Scan for the cell matching the given text and deliver its (x, y) coordinate at center. 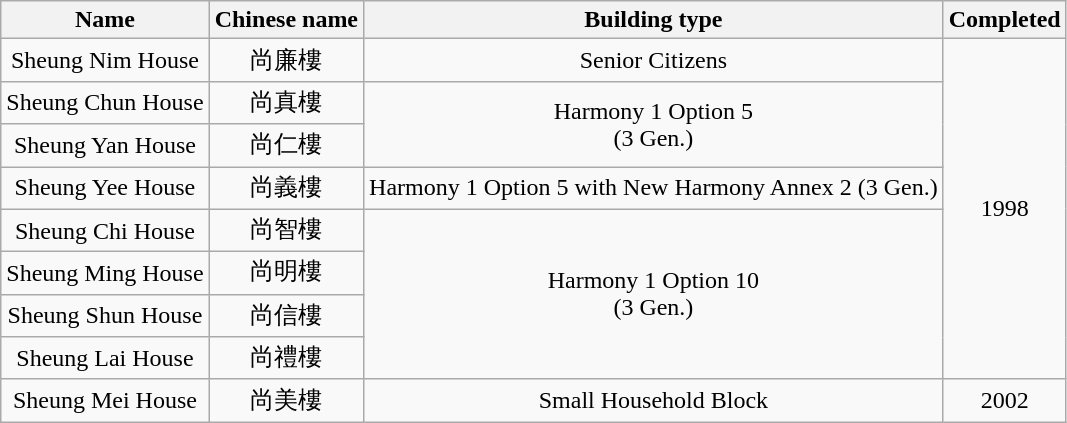
2002 (1004, 400)
Sheung Lai House (105, 358)
尚真樓 (286, 102)
尚禮樓 (286, 358)
尚美樓 (286, 400)
Sheung Nim House (105, 60)
Building type (654, 20)
Name (105, 20)
Harmony 1 Option 5(3 Gen.) (654, 124)
1998 (1004, 209)
尚廉樓 (286, 60)
Harmony 1 Option 10(3 Gen.) (654, 294)
尚信樓 (286, 316)
Sheung Yan House (105, 146)
尚仁樓 (286, 146)
Sheung Chun House (105, 102)
Sheung Chi House (105, 230)
Sheung Yee House (105, 188)
尚義樓 (286, 188)
尚智樓 (286, 230)
Sheung Ming House (105, 274)
Sheung Shun House (105, 316)
尚明樓 (286, 274)
Chinese name (286, 20)
Harmony 1 Option 5 with New Harmony Annex 2 (3 Gen.) (654, 188)
Sheung Mei House (105, 400)
Senior Citizens (654, 60)
Completed (1004, 20)
Small Household Block (654, 400)
